Find where the given text appears and provide that cell's center as (x, y) coordinate. 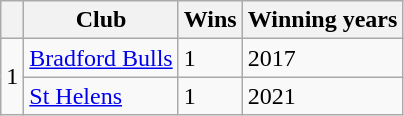
2021 (322, 96)
Winning years (322, 20)
Wins (210, 20)
St Helens (101, 96)
2017 (322, 58)
Bradford Bulls (101, 58)
Club (101, 20)
